For the text-containing cell, return its midpoint in (X, Y) coordinate format. 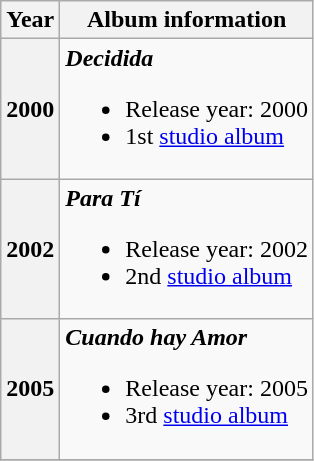
2005 (30, 389)
2002 (30, 249)
Cuando hay AmorRelease year: 20053rd studio album (187, 389)
DecididaRelease year: 20001st studio album (187, 109)
2000 (30, 109)
Year (30, 20)
Para TíRelease year: 20022nd studio album (187, 249)
Album information (187, 20)
